Determine the (X, Y) coordinate at the center of the cell enclosing the given text.  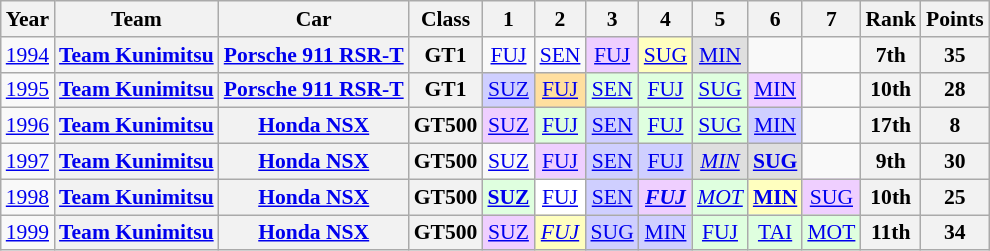
3 (612, 19)
1 (508, 19)
1998 (28, 197)
TAI (776, 233)
11th (890, 233)
Class (446, 19)
Rank (890, 19)
1999 (28, 233)
Team (136, 19)
Car (314, 19)
5 (720, 19)
25 (955, 197)
1996 (28, 126)
30 (955, 162)
1997 (28, 162)
28 (955, 90)
Year (28, 19)
8 (955, 126)
35 (955, 55)
4 (666, 19)
34 (955, 233)
7 (831, 19)
1994 (28, 55)
Points (955, 19)
6 (776, 19)
7th (890, 55)
1995 (28, 90)
17th (890, 126)
9th (890, 162)
2 (560, 19)
